For the text-containing cell, return its midpoint in [X, Y] coordinate format. 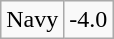
-4.0 [88, 19]
Navy [32, 19]
